Locate the cell with the specified text and output its [X, Y] center coordinate. 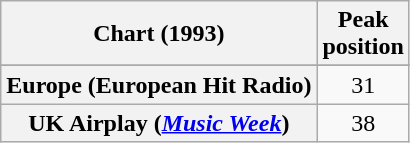
Peakposition [363, 34]
38 [363, 123]
Europe (European Hit Radio) [159, 85]
Chart (1993) [159, 34]
31 [363, 85]
UK Airplay (Music Week) [159, 123]
